Determine the [X, Y] coordinate at the center of the cell enclosing the given text.  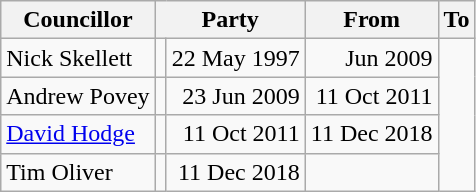
Nick Skellett [78, 58]
22 May 1997 [236, 58]
David Hodge [78, 134]
Andrew Povey [78, 96]
From [372, 20]
23 Jun 2009 [236, 96]
Jun 2009 [372, 58]
Tim Oliver [78, 172]
To [456, 20]
Party [230, 20]
Councillor [78, 20]
